Locate the cell with the specified text and output its (x, y) center coordinate. 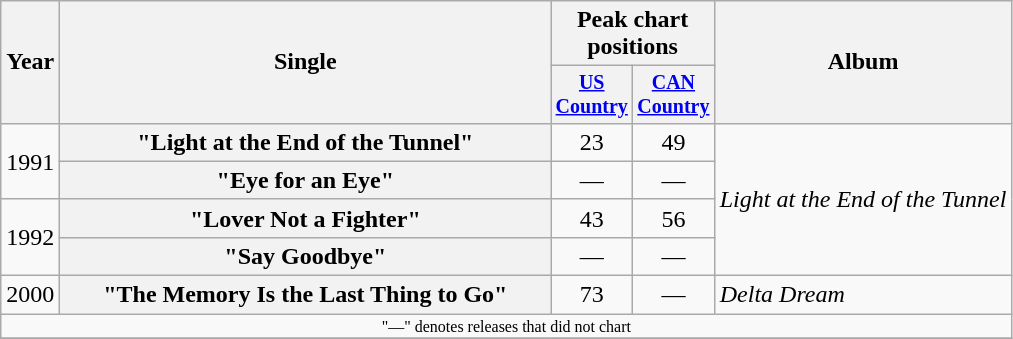
56 (674, 218)
CAN Country (674, 94)
Peak chartpositions (632, 34)
73 (592, 295)
"Eye for an Eye" (306, 180)
49 (674, 142)
1992 (30, 237)
"Lover Not a Fighter" (306, 218)
43 (592, 218)
Light at the End of the Tunnel (863, 199)
Album (863, 62)
"Light at the End of the Tunnel" (306, 142)
Delta Dream (863, 295)
23 (592, 142)
"The Memory Is the Last Thing to Go" (306, 295)
Single (306, 62)
"—" denotes releases that did not chart (506, 326)
2000 (30, 295)
US Country (592, 94)
1991 (30, 161)
Year (30, 62)
"Say Goodbye" (306, 256)
